Output the [X, Y] coordinate of the center of the cell containing the given text.  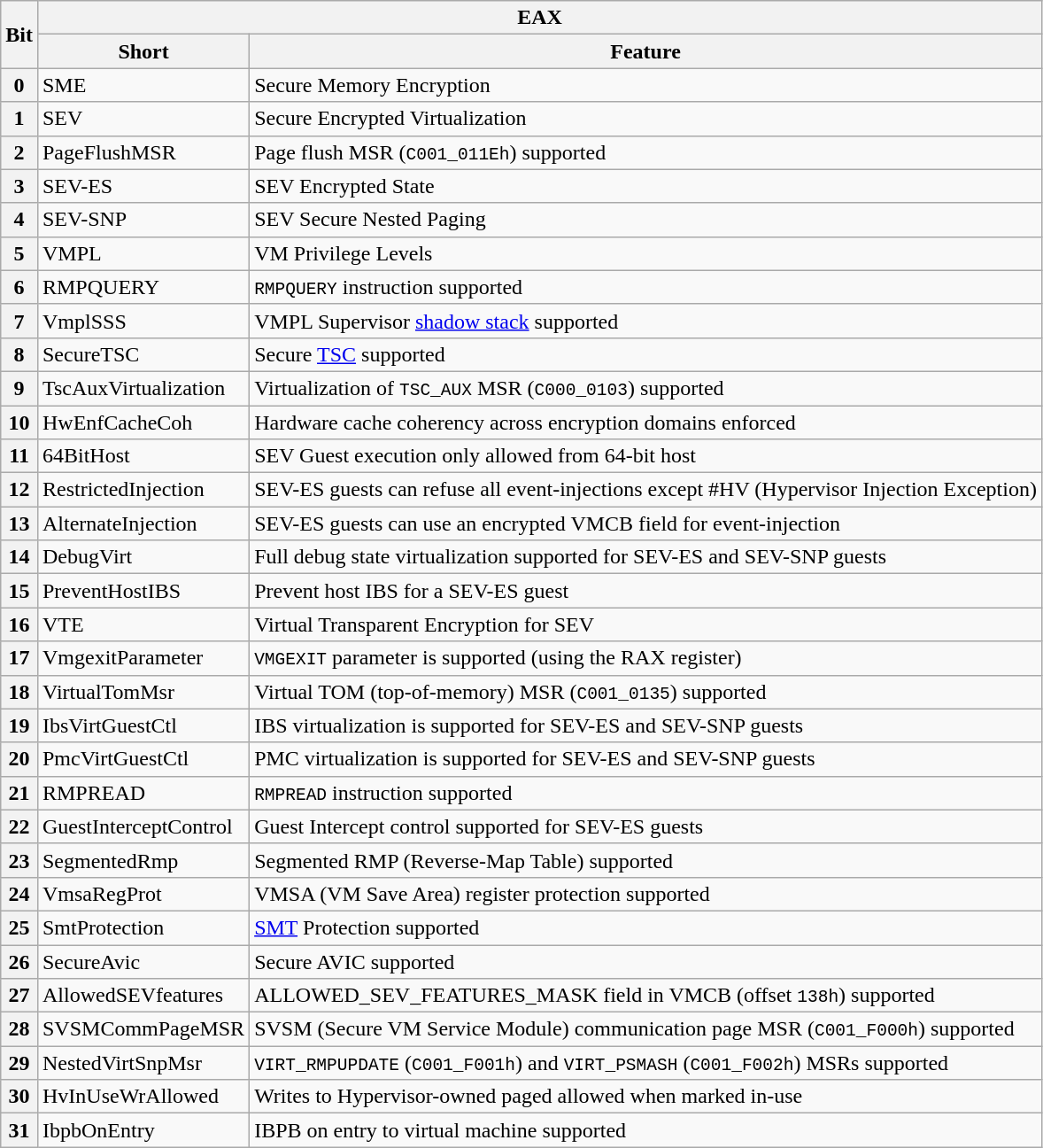
SMT Protection supported [646, 927]
15 [19, 591]
29 [19, 1063]
SEV-ES [143, 186]
27 [19, 996]
SVSMComm­PageMSR [143, 1029]
Virtual TOM (top-of-memory) MSR (C001_0135) supported [646, 692]
11 [19, 456]
8 [19, 354]
TscAux­Virtualization [143, 388]
25 [19, 927]
PreventHostIBS [143, 591]
12 [19, 490]
VMPL Supervisor shadow stack supported [646, 321]
HvInUse­WrAllowed [143, 1097]
ALLOWED_SEV_FEATURES_MASK field in VMCB (offset 138h) supported [646, 996]
Secure Encrypted Virtualization [646, 119]
HwEnfCacheCoh [143, 423]
26 [19, 961]
IBPB on entry to virtual machine supported [646, 1130]
Secure TSC supported [646, 354]
VM Privilege Levels [646, 253]
IbsVirtGuestCtl [143, 725]
4 [19, 220]
21 [19, 793]
SEV-SNP [143, 220]
VMPL [143, 253]
SEV-ES guests can refuse all event-injections except #HV (Hypervisor Injection Exception) [646, 490]
IBS virtualization is supported for SEV-ES and SEV-SNP guests [646, 725]
Alternate­Injection [143, 524]
SEV-ES guests can use an encrypted VMCB field for event-injection [646, 524]
3 [19, 186]
28 [19, 1029]
VMGEXIT parameter is supported (using the RAX register) [646, 658]
Full debug state virtualization supported for SEV-ES and SEV-SNP guests [646, 557]
1 [19, 119]
SecureTSC [143, 354]
AllowedSEV­features [143, 996]
SEV Encrypted State [646, 186]
SEV [143, 119]
18 [19, 692]
64BitHost [143, 456]
Short [143, 51]
Feature [646, 51]
Secure AVIC supported [646, 961]
VIRT_RMPUPDATE (C001_F001h) and VIRT_PSMASH (C001_F002h) MSRs supported [646, 1063]
9 [19, 388]
22 [19, 826]
PMC virtualization is supported for SEV-ES and SEV-SNP guests [646, 759]
SEV Guest execution only allowed from 64-bit host [646, 456]
RMPQUERY instruction supported [646, 287]
0 [19, 85]
RMPREAD [143, 793]
DebugVirt [143, 557]
24 [19, 894]
Vmgexit­Parameter [143, 658]
GuestIntercept­Control [143, 826]
Secure Memory Encryption [646, 85]
PmcVirtGuestCtl [143, 759]
IbpbOnEntry [143, 1130]
Segmented RMP (Reverse-Map Table) supported [646, 860]
SVSM (Secure VM Service Module) communication page MSR (C001_F000h) supported [646, 1029]
Bit [19, 35]
Guest Intercept control supported for SEV-ES guests [646, 826]
Page flush MSR (C001_011Eh) supported [646, 152]
Writes to Hypervisor-owned paged allowed when marked in-use [646, 1097]
19 [19, 725]
Virtual Transparent Encryption for SEV [646, 624]
Virtualization of TSC_AUX MSR (C000_0103) supported [646, 388]
16 [19, 624]
RMPREAD instruction supported [646, 793]
10 [19, 423]
17 [19, 658]
2 [19, 152]
NestedVirt­SnpMsr [143, 1063]
13 [19, 524]
VMSA (VM Save Area) register protection supported [646, 894]
23 [19, 860]
14 [19, 557]
VmsaRegProt [143, 894]
5 [19, 253]
Prevent host IBS for a SEV-ES guest [646, 591]
31 [19, 1130]
VmplSSS [143, 321]
SmtProtection [143, 927]
PageFlushMSR [143, 152]
Hardware cache coherency across encryption domains enforced [646, 423]
SegmentedRmp [143, 860]
SME [143, 85]
SecureAvic [143, 961]
20 [19, 759]
7 [19, 321]
VirtualTomMsr [143, 692]
6 [19, 287]
RMPQUERY [143, 287]
SEV Secure Nested Paging [646, 220]
EAX [539, 18]
VTE [143, 624]
30 [19, 1097]
Restricted­Injection [143, 490]
